Extract the [X, Y] coordinate from the center of the cell holding the provided text.  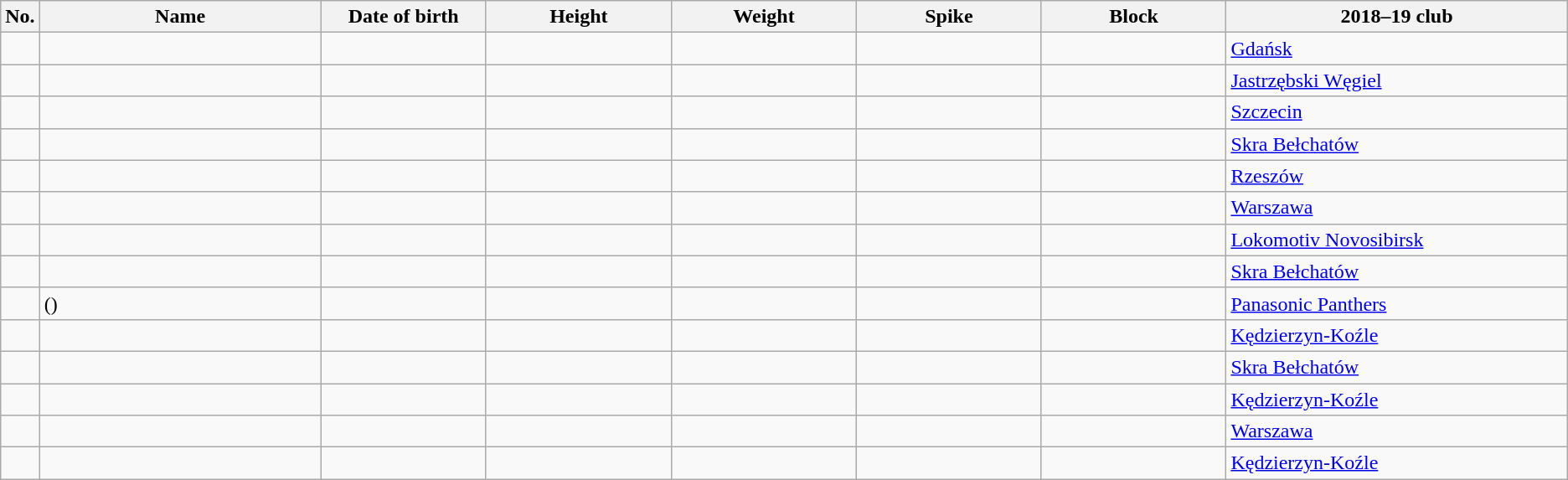
Name [180, 17]
() [180, 303]
Szczecin [1397, 112]
Jastrzębski Węgiel [1397, 80]
Rzeszów [1397, 176]
Panasonic Panthers [1397, 303]
Height [578, 17]
Gdańsk [1397, 49]
2018–19 club [1397, 17]
Spike [950, 17]
Lokomotiv Novosibirsk [1397, 240]
Block [1134, 17]
Weight [764, 17]
Date of birth [404, 17]
No. [20, 17]
